Pinpoint the cell where the given text exists, returning its [X, Y] midpoint coordinate. 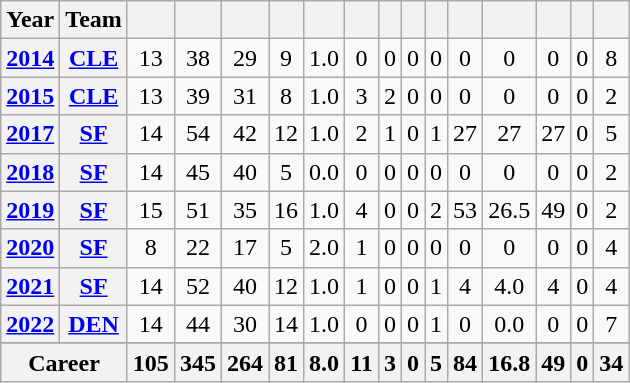
8.0 [324, 362]
Year [30, 20]
29 [244, 58]
15 [150, 210]
345 [198, 362]
39 [198, 96]
DEN [94, 324]
17 [244, 248]
51 [198, 210]
4.0 [510, 286]
22 [198, 248]
45 [198, 172]
2021 [30, 286]
54 [198, 134]
81 [286, 362]
16 [286, 210]
2015 [30, 96]
35 [244, 210]
30 [244, 324]
52 [198, 286]
44 [198, 324]
Career [64, 362]
Team [94, 20]
2014 [30, 58]
264 [244, 362]
11 [362, 362]
2022 [30, 324]
2017 [30, 134]
2019 [30, 210]
53 [466, 210]
2020 [30, 248]
26.5 [510, 210]
34 [612, 362]
84 [466, 362]
31 [244, 96]
105 [150, 362]
9 [286, 58]
7 [612, 324]
42 [244, 134]
2.0 [324, 248]
16.8 [510, 362]
38 [198, 58]
2018 [30, 172]
